Find where the given text appears and provide that cell's center as (X, Y) coordinate. 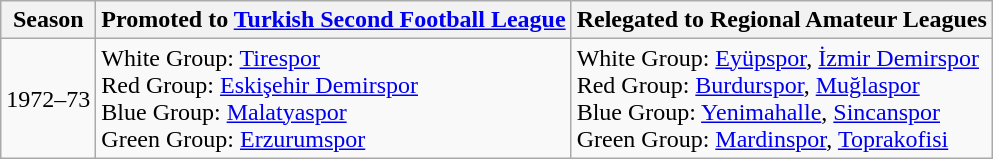
White Group: Eyüpspor, İzmir DemirsporRed Group: Burdurspor, MuğlasporBlue Group: Yenimahalle, SincansporGreen Group: Mardinspor, Toprakofisi (782, 98)
White Group: TiresporRed Group: Eskişehir DemirsporBlue Group: MalatyasporGreen Group: Erzurumspor (334, 98)
Season (48, 20)
Promoted to Turkish Second Football League (334, 20)
1972–73 (48, 98)
Relegated to Regional Amateur Leagues (782, 20)
